For the text-containing cell, return its midpoint in (X, Y) coordinate format. 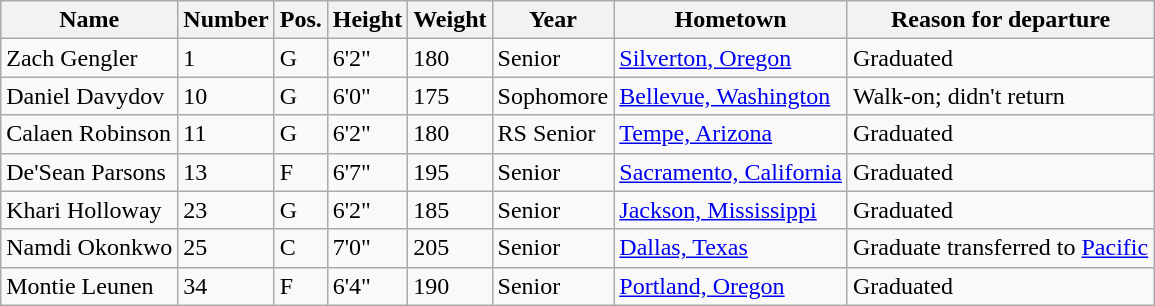
Walk-on; didn't return (1000, 96)
Montie Leunen (90, 286)
Silverton, Oregon (731, 58)
7'0" (367, 248)
Dallas, Texas (731, 248)
C (300, 248)
Number (226, 20)
Portland, Oregon (731, 286)
190 (450, 286)
Name (90, 20)
RS Senior (553, 134)
205 (450, 248)
Hometown (731, 20)
Calaen Robinson (90, 134)
13 (226, 172)
Sacramento, California (731, 172)
De'Sean Parsons (90, 172)
Daniel Davydov (90, 96)
Tempe, Arizona (731, 134)
Pos. (300, 20)
25 (226, 248)
6'7" (367, 172)
Graduate transferred to Pacific (1000, 248)
1 (226, 58)
10 (226, 96)
195 (450, 172)
Namdi Okonkwo (90, 248)
Year (553, 20)
Sophomore (553, 96)
175 (450, 96)
23 (226, 210)
Height (367, 20)
Bellevue, Washington (731, 96)
Weight (450, 20)
185 (450, 210)
Khari Holloway (90, 210)
11 (226, 134)
34 (226, 286)
Jackson, Mississippi (731, 210)
6'0" (367, 96)
Reason for departure (1000, 20)
6'4" (367, 286)
Zach Gengler (90, 58)
